Capture the cell that displays the provided text and extract its (X, Y) central coordinate. 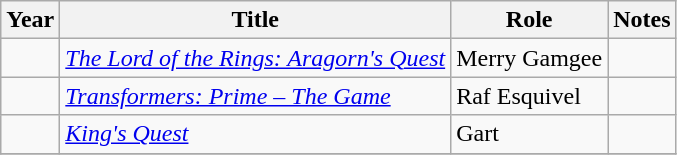
Year (30, 20)
Merry Gamgee (530, 58)
Raf Esquivel (530, 96)
Role (530, 20)
The Lord of the Rings: Aragorn's Quest (256, 58)
Gart (530, 134)
King's Quest (256, 134)
Title (256, 20)
Notes (642, 20)
Transformers: Prime – The Game (256, 96)
